Identify which cell holds the provided text, then report its (x, y) central coordinate. 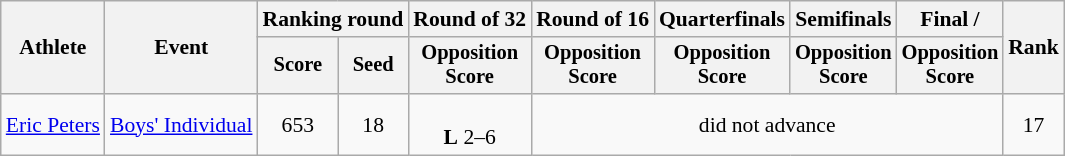
Ranking round (334, 19)
Rank (1034, 48)
L 2–6 (470, 124)
Semifinals (844, 19)
Score (298, 66)
did not advance (767, 124)
Round of 32 (470, 19)
Boys' Individual (182, 124)
Eric Peters (53, 124)
Final / (950, 19)
653 (298, 124)
Round of 16 (592, 19)
17 (1034, 124)
Athlete (53, 48)
18 (373, 124)
Seed (373, 66)
Quarterfinals (722, 19)
Event (182, 48)
